Scan for the cell matching the given text and deliver its [x, y] coordinate at center. 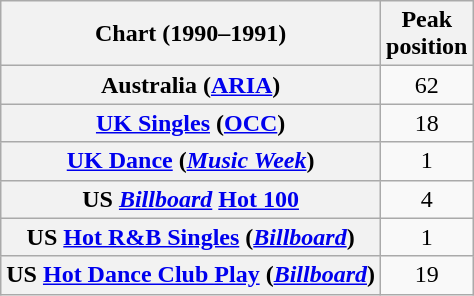
Chart (1990–1991) [191, 34]
US Hot Dance Club Play (Billboard) [191, 275]
62 [427, 85]
US Billboard Hot 100 [191, 199]
UK Singles (OCC) [191, 123]
Australia (ARIA) [191, 85]
UK Dance (Music Week) [191, 161]
US Hot R&B Singles (Billboard) [191, 237]
18 [427, 123]
4 [427, 199]
Peakposition [427, 34]
19 [427, 275]
